Output the (x, y) coordinate of the center of the cell containing the given text.  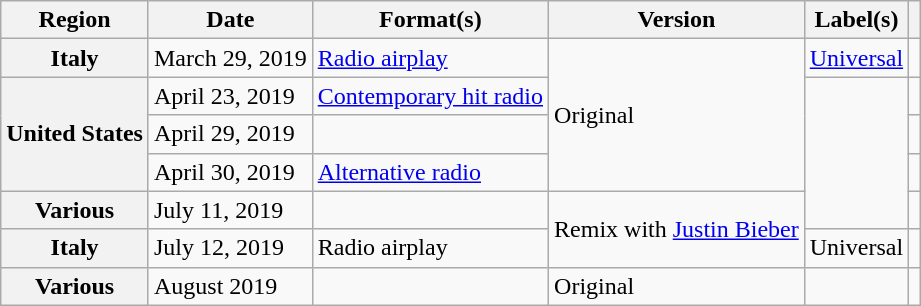
April 23, 2019 (230, 96)
April 30, 2019 (230, 172)
March 29, 2019 (230, 58)
Format(s) (430, 20)
Contemporary hit radio (430, 96)
April 29, 2019 (230, 134)
Label(s) (856, 20)
Remix with Justin Bieber (677, 229)
United States (75, 134)
July 12, 2019 (230, 248)
Date (230, 20)
Version (677, 20)
Region (75, 20)
August 2019 (230, 286)
Alternative radio (430, 172)
July 11, 2019 (230, 210)
